Find where the given text appears and provide that cell's center as (x, y) coordinate. 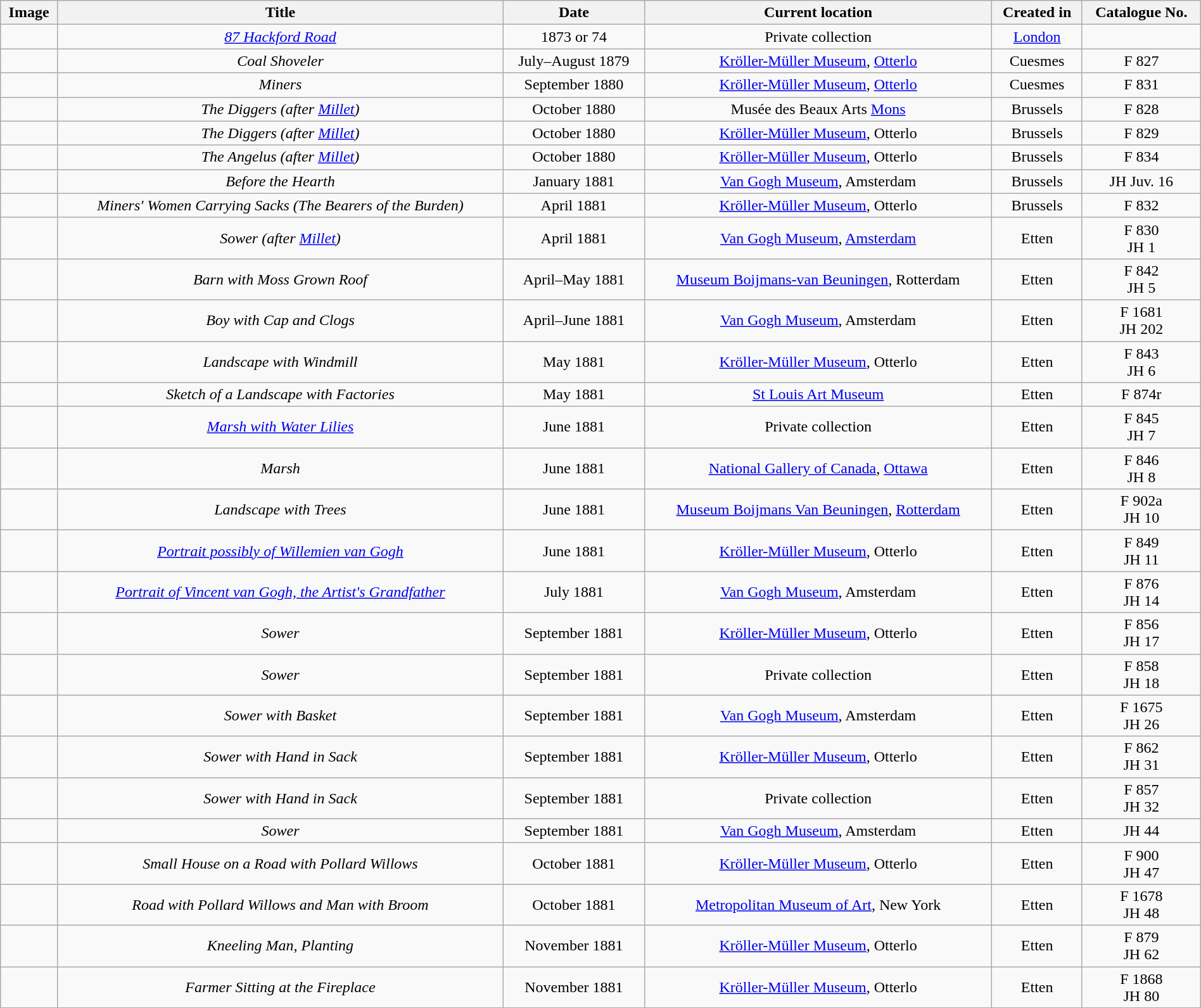
F 858JH 18 (1141, 674)
F 842JH 5 (1141, 279)
F 900JH 47 (1141, 863)
Road with Pollard Willows and Man with Broom (280, 905)
F 845JH 7 (1141, 427)
September 1880 (574, 85)
Small House on a Road with Pollard Willows (280, 863)
Landscape with Trees (280, 509)
F 862JH 31 (1141, 756)
Museum Boijmans-van Beuningen, Rotterdam (818, 279)
F 834 (1141, 157)
Date (574, 13)
National Gallery of Canada, Ottawa (818, 469)
July 1881 (574, 592)
Portrait of Vincent van Gogh, the Artist's Grandfather (280, 592)
F 1675JH 26 (1141, 716)
Title (280, 13)
F 828 (1141, 109)
F 830JH 1 (1141, 238)
F 829 (1141, 133)
F 849JH 11 (1141, 551)
Farmer Sitting at the Fireplace (280, 987)
87 Hackford Road (280, 37)
April–June 1881 (574, 321)
Sketch of a Landscape with Factories (280, 395)
F 831 (1141, 85)
January 1881 (574, 181)
F 879JH 62 (1141, 945)
Miners' Women Carrying Sacks (The Bearers of the Burden) (280, 205)
Miners (280, 85)
Created in (1037, 13)
F 874r (1141, 395)
F 902aJH 10 (1141, 509)
F 827 (1141, 61)
JH 44 (1141, 831)
F 1678JH 48 (1141, 905)
Catalogue No. (1141, 13)
F 846JH 8 (1141, 469)
F 843JH 6 (1141, 361)
St Louis Art Museum (818, 395)
Sower (after Millet) (280, 238)
Marsh (280, 469)
F 857JH 32 (1141, 798)
JH Juv. 16 (1141, 181)
Coal Shoveler (280, 61)
Image (29, 13)
F 1681JH 202 (1141, 321)
Barn with Moss Grown Roof (280, 279)
F 856JH 17 (1141, 634)
July–August 1879 (574, 61)
Museum Boijmans Van Beuningen, Rotterdam (818, 509)
Musée des Beaux Arts Mons (818, 109)
Boy with Cap and Clogs (280, 321)
Before the Hearth (280, 181)
Kneeling Man, Planting (280, 945)
Sower with Basket (280, 716)
Metropolitan Museum of Art, New York (818, 905)
Portrait possibly of Willemien van Gogh (280, 551)
F 832 (1141, 205)
1873 or 74 (574, 37)
April–May 1881 (574, 279)
London (1037, 37)
Marsh with Water Lilies (280, 427)
Landscape with Windmill (280, 361)
F 1868JH 80 (1141, 987)
F 876JH 14 (1141, 592)
The Angelus (after Millet) (280, 157)
Current location (818, 13)
